Scan for the cell matching the given text and deliver its (x, y) coordinate at center. 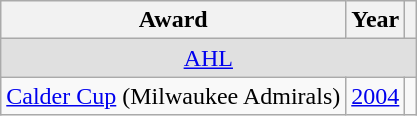
Year (376, 20)
AHL (208, 58)
Award (174, 20)
2004 (376, 96)
Calder Cup (Milwaukee Admirals) (174, 96)
